Search for the cell housing the specified text and yield its [x, y] center coordinate. 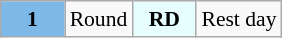
Rest day [238, 19]
RD [164, 19]
Round [99, 19]
1 [32, 19]
